Determine the (x, y) coordinate at the center of the cell enclosing the given text.  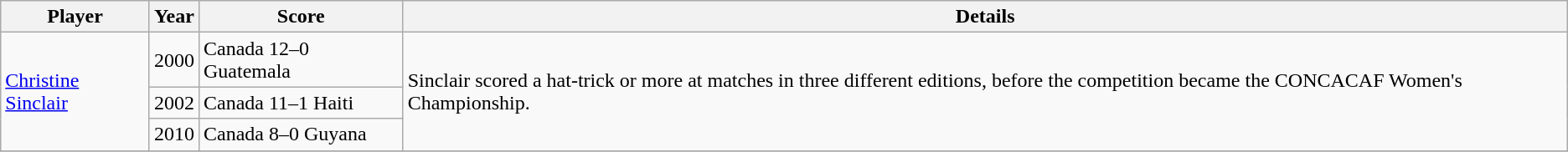
Canada 12–0 Guatemala (301, 60)
Canada 8–0 Guyana (301, 134)
Details (985, 17)
2000 (174, 60)
2002 (174, 103)
2010 (174, 134)
Player (75, 17)
Year (174, 17)
Canada 11–1 Haiti (301, 103)
Score (301, 17)
Christine Sinclair (75, 92)
Sinclair scored a hat-trick or more at matches in three different editions, before the competition became the CONCACAF Women's Championship. (985, 92)
